Find where the given text appears and provide that cell's center as [X, Y] coordinate. 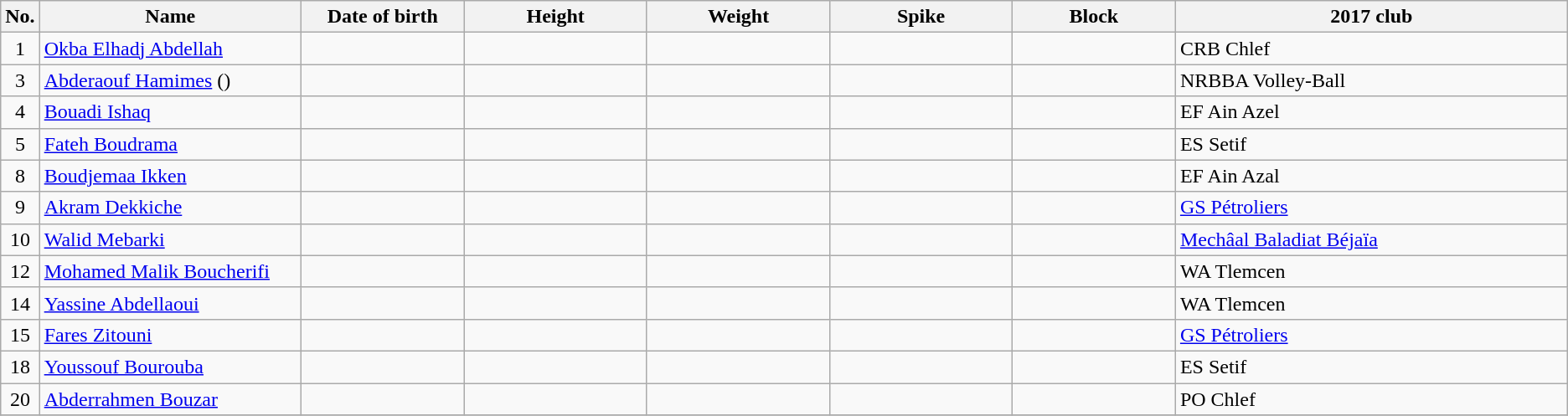
EF Ain Azal [1371, 176]
Date of birth [382, 17]
Boudjemaa Ikken [170, 176]
Bouadi Ishaq [170, 112]
Okba Elhadj Abdellah [170, 49]
EF Ain Azel [1371, 112]
Abderrahmen Bouzar [170, 399]
NRBBA Volley-Ball [1371, 80]
14 [20, 303]
Block [1094, 17]
Walid Mebarki [170, 239]
9 [20, 208]
Youssouf Bourouba [170, 367]
10 [20, 239]
Mechâal Baladiat Béjaïa [1371, 239]
2017 club [1371, 17]
Akram Dekkiche [170, 208]
Weight [738, 17]
12 [20, 271]
PO Chlef [1371, 399]
Fateh Boudrama [170, 144]
18 [20, 367]
CRB Chlef [1371, 49]
Fares Zitouni [170, 335]
Name [170, 17]
4 [20, 112]
8 [20, 176]
5 [20, 144]
Yassine Abdellaoui [170, 303]
3 [20, 80]
No. [20, 17]
1 [20, 49]
Spike [921, 17]
Mohamed Malik Boucherifi [170, 271]
Abderaouf Hamimes () [170, 80]
20 [20, 399]
15 [20, 335]
Height [555, 17]
